Output the (X, Y) coordinate of the center of the cell containing the given text.  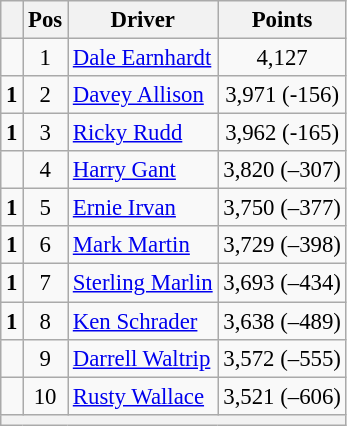
3,638 (–489) (282, 321)
9 (46, 358)
Mark Martin (143, 245)
10 (46, 396)
Sterling Marlin (143, 283)
Pos (46, 20)
Ken Schrader (143, 321)
3 (46, 133)
8 (46, 321)
3,750 (–377) (282, 208)
5 (46, 208)
Rusty Wallace (143, 396)
3,521 (–606) (282, 396)
3,693 (–434) (282, 283)
Dale Earnhardt (143, 58)
7 (46, 283)
3,971 (-156) (282, 95)
Ricky Rudd (143, 133)
Davey Allison (143, 95)
2 (46, 95)
4 (46, 170)
Points (282, 20)
3,962 (-165) (282, 133)
Driver (143, 20)
Ernie Irvan (143, 208)
4,127 (282, 58)
6 (46, 245)
3,820 (–307) (282, 170)
3,729 (–398) (282, 245)
Harry Gant (143, 170)
Darrell Waltrip (143, 358)
3,572 (–555) (282, 358)
